Output the (X, Y) coordinate of the center of the cell containing the given text.  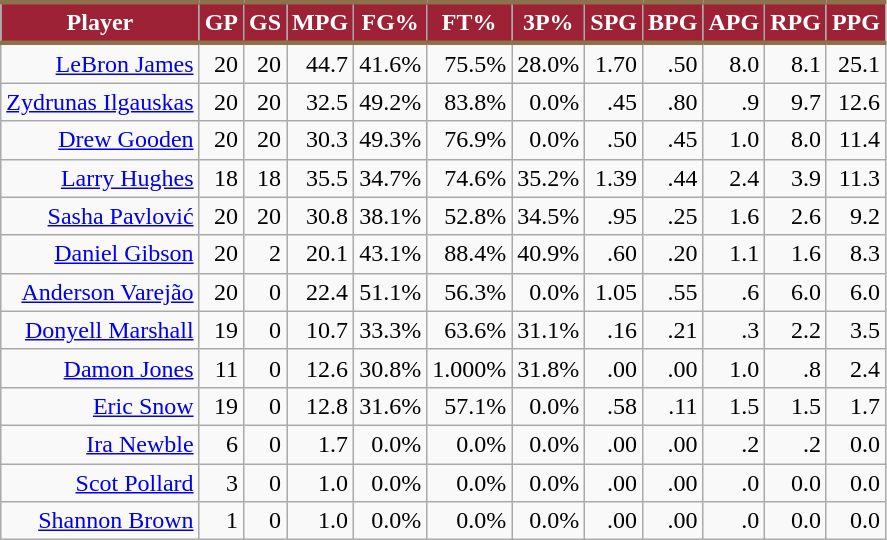
38.1% (390, 216)
9.2 (856, 216)
.8 (796, 368)
9.7 (796, 102)
6 (221, 444)
3.9 (796, 178)
51.1% (390, 292)
.3 (734, 330)
Larry Hughes (100, 178)
76.9% (470, 140)
Eric Snow (100, 406)
74.6% (470, 178)
30.8 (320, 216)
Scot Pollard (100, 483)
3.5 (856, 330)
32.5 (320, 102)
11.3 (856, 178)
Zydrunas Ilgauskas (100, 102)
35.2% (548, 178)
11 (221, 368)
41.6% (390, 63)
Drew Gooden (100, 140)
.16 (614, 330)
2.6 (796, 216)
25.1 (856, 63)
.21 (673, 330)
2.2 (796, 330)
Shannon Brown (100, 521)
31.1% (548, 330)
.9 (734, 102)
Player (100, 22)
.25 (673, 216)
49.3% (390, 140)
44.7 (320, 63)
.80 (673, 102)
.20 (673, 254)
LeBron James (100, 63)
1.1 (734, 254)
31.8% (548, 368)
1.70 (614, 63)
APG (734, 22)
Sasha Pavlović (100, 216)
52.8% (470, 216)
RPG (796, 22)
20.1 (320, 254)
MPG (320, 22)
2 (264, 254)
.95 (614, 216)
22.4 (320, 292)
34.7% (390, 178)
11.4 (856, 140)
3P% (548, 22)
.11 (673, 406)
.55 (673, 292)
40.9% (548, 254)
GP (221, 22)
31.6% (390, 406)
8.1 (796, 63)
49.2% (390, 102)
83.8% (470, 102)
43.1% (390, 254)
35.5 (320, 178)
1.000% (470, 368)
57.1% (470, 406)
56.3% (470, 292)
88.4% (470, 254)
Anderson Varejão (100, 292)
.44 (673, 178)
75.5% (470, 63)
1 (221, 521)
10.7 (320, 330)
33.3% (390, 330)
.58 (614, 406)
28.0% (548, 63)
.60 (614, 254)
3 (221, 483)
Daniel Gibson (100, 254)
8.3 (856, 254)
Donyell Marshall (100, 330)
FG% (390, 22)
SPG (614, 22)
12.8 (320, 406)
1.05 (614, 292)
GS (264, 22)
PPG (856, 22)
30.8% (390, 368)
FT% (470, 22)
34.5% (548, 216)
63.6% (470, 330)
Ira Newble (100, 444)
Damon Jones (100, 368)
BPG (673, 22)
30.3 (320, 140)
.6 (734, 292)
1.39 (614, 178)
